Determine the (X, Y) coordinate at the center of the cell enclosing the given text.  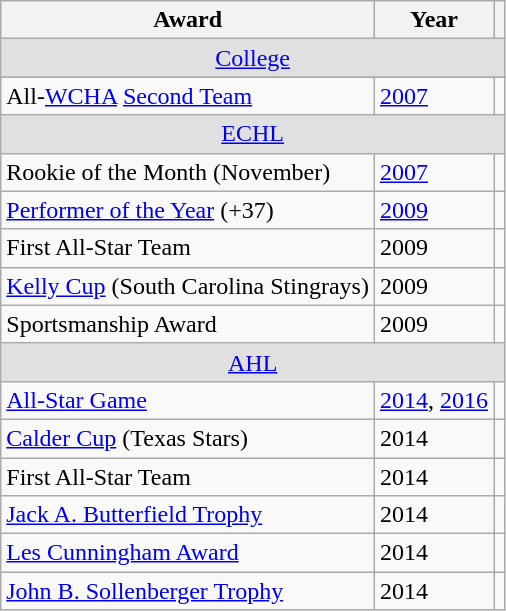
AHL (253, 362)
Kelly Cup (South Carolina Stingrays) (188, 286)
All-WCHA Second Team (188, 96)
Rookie of the Month (November) (188, 172)
Calder Cup (Texas Stars) (188, 438)
ECHL (253, 134)
Sportsmanship Award (188, 324)
Year (434, 20)
John B. Sollenberger Trophy (188, 591)
All-Star Game (188, 400)
Performer of the Year (+37) (188, 210)
2014, 2016 (434, 400)
College (253, 58)
Jack A. Butterfield Trophy (188, 515)
Les Cunningham Award (188, 553)
Award (188, 20)
